Pinpoint the cell where the given text exists, returning its [x, y] midpoint coordinate. 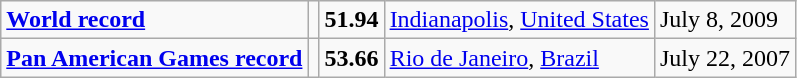
Pan American Games record [154, 58]
World record [154, 20]
53.66 [352, 58]
July 22, 2007 [724, 58]
Rio de Janeiro, Brazil [519, 58]
Indianapolis, United States [519, 20]
July 8, 2009 [724, 20]
51.94 [352, 20]
